For the text-containing cell, return its midpoint in [x, y] coordinate format. 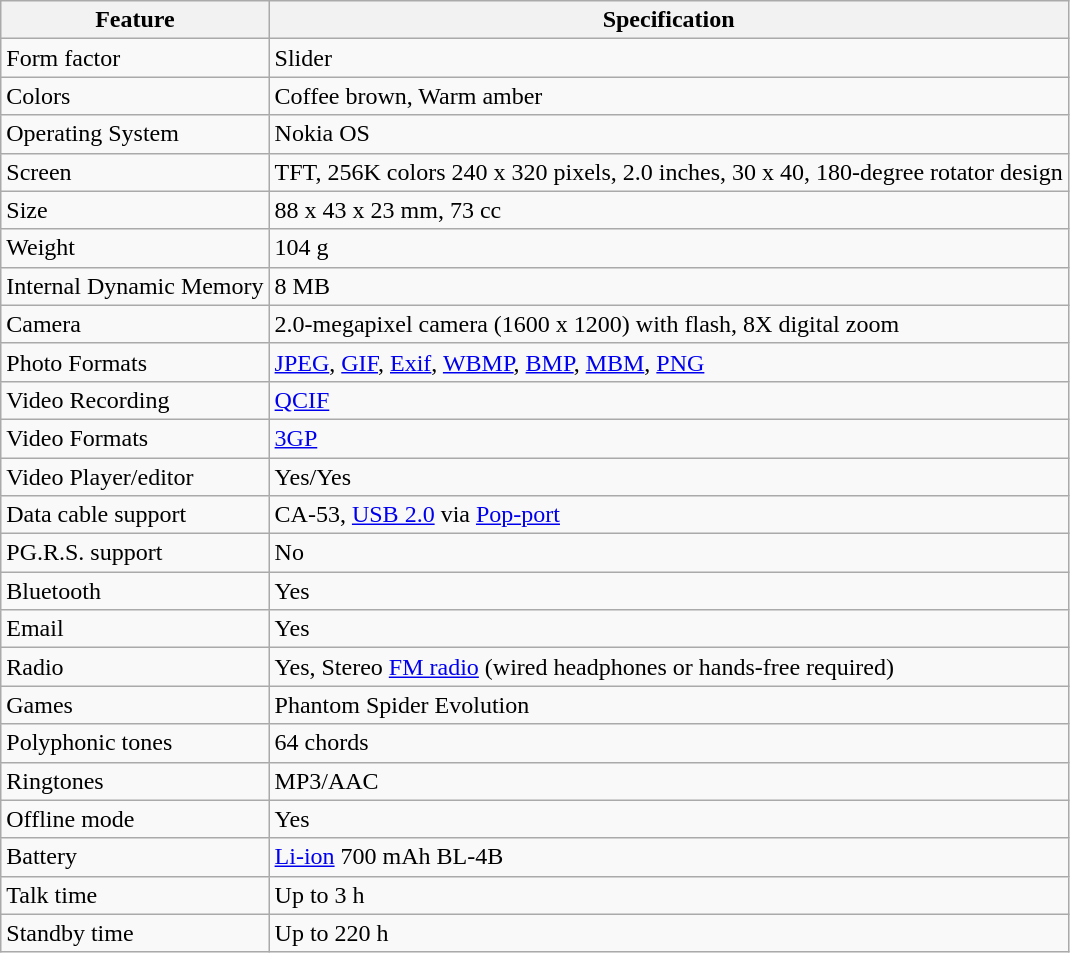
64 chords [668, 743]
Feature [135, 20]
CA-53, USB 2.0 via Pop-port [668, 515]
Photo Formats [135, 362]
Li-ion 700 mAh BL-4B [668, 857]
104 g [668, 248]
Video Formats [135, 438]
Coffee brown, Warm amber [668, 96]
Video Recording [135, 400]
No [668, 553]
Talk time [135, 895]
Polyphonic tones [135, 743]
JPEG, GIF, Exif, WBMP, BMP, MBM, PNG [668, 362]
Radio [135, 667]
Colors [135, 96]
Yes/Yes [668, 477]
MP3/AAC [668, 781]
Slider [668, 58]
Bluetooth [135, 591]
Up to 3 h [668, 895]
Games [135, 705]
88 x 43 x 23 mm, 73 cc [668, 210]
Video Player/editor [135, 477]
Yes, Stereo FM radio (wired headphones or hands-free required) [668, 667]
Up to 220 h [668, 933]
Screen [135, 172]
PG.R.S. support [135, 553]
Offline mode [135, 819]
Operating System [135, 134]
3GP [668, 438]
Form factor [135, 58]
Nokia OS [668, 134]
Standby time [135, 933]
Size [135, 210]
Battery [135, 857]
QCIF [668, 400]
Email [135, 629]
Specification [668, 20]
Phantom Spider Evolution [668, 705]
Data cable support [135, 515]
Ringtones [135, 781]
Weight [135, 248]
Internal Dynamic Memory [135, 286]
2.0-megapixel camera (1600 x 1200) with flash, 8X digital zoom [668, 324]
TFT, 256K colors 240 x 320 pixels, 2.0 inches, 30 x 40, 180-degree rotator design [668, 172]
8 MB [668, 286]
Camera [135, 324]
